Scan for the cell matching the given text and deliver its [x, y] coordinate at center. 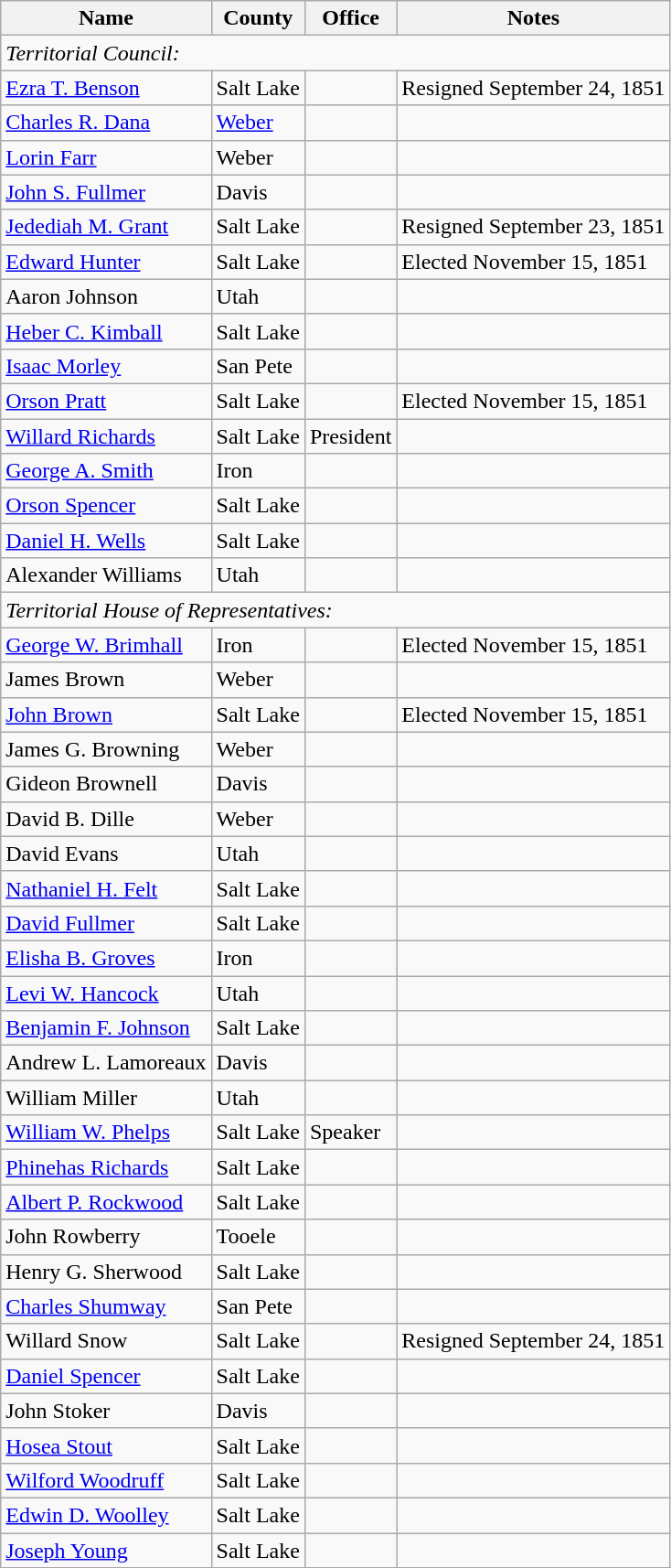
Notes [534, 18]
Willard Richards [106, 436]
Elisha B. Groves [106, 958]
John S. Fullmer [106, 192]
Name [106, 18]
Nathaniel H. Felt [106, 888]
Resigned September 23, 1851 [534, 227]
Edwin D. Woolley [106, 1515]
John Rowberry [106, 1237]
David Fullmer [106, 923]
Daniel H. Wells [106, 541]
John Stoker [106, 1411]
Territorial Council: [335, 53]
Willard Snow [106, 1341]
Ezra T. Benson [106, 88]
Charles Shumway [106, 1306]
Lorin Farr [106, 157]
David B. Dille [106, 819]
Henry G. Sherwood [106, 1272]
James G. Browning [106, 749]
Speaker [350, 1133]
County [258, 18]
James Brown [106, 680]
Phinehas Richards [106, 1167]
Aaron Johnson [106, 296]
Wilford Woodruff [106, 1480]
Hosea Stout [106, 1445]
Orson Pratt [106, 401]
Territorial House of Representatives: [335, 610]
Charles R. Dana [106, 123]
President [350, 436]
David Evans [106, 854]
John Brown [106, 714]
Orson Spencer [106, 506]
Office [350, 18]
George A. Smith [106, 471]
Alexander Williams [106, 575]
Isaac Morley [106, 366]
George W. Brimhall [106, 645]
Benjamin F. Johnson [106, 1028]
Jedediah M. Grant [106, 227]
Gideon Brownell [106, 784]
Tooele [258, 1237]
Levi W. Hancock [106, 993]
Heber C. Kimball [106, 331]
Albert P. Rockwood [106, 1202]
William Miller [106, 1098]
Daniel Spencer [106, 1376]
Andrew L. Lamoreaux [106, 1063]
Edward Hunter [106, 262]
Joseph Young [106, 1551]
William W. Phelps [106, 1133]
